Search for the cell housing the specified text and yield its [x, y] center coordinate. 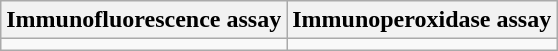
Immunofluorescence assay [144, 20]
Immunoperoxidase assay [422, 20]
